Find where the given text appears and provide that cell's center as [x, y] coordinate. 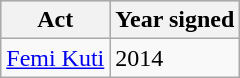
Year signed [175, 20]
Femi Kuti [56, 58]
Act [56, 20]
2014 [175, 58]
